Extract the (X, Y) coordinate from the center of the cell holding the provided text.  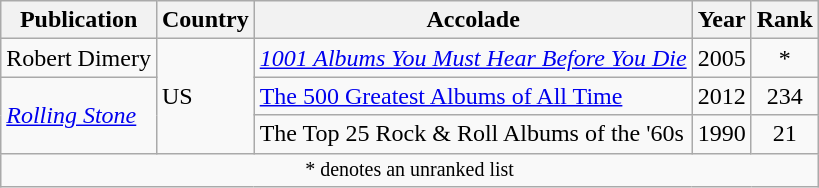
The Top 25 Rock & Roll Albums of the '60s (473, 134)
2012 (722, 96)
Rolling Stone (79, 115)
Robert Dimery (79, 58)
The 500 Greatest Albums of All Time (473, 96)
* (784, 58)
234 (784, 96)
Rank (784, 20)
Year (722, 20)
2005 (722, 58)
* denotes an unranked list (410, 170)
Accolade (473, 20)
Country (205, 20)
1990 (722, 134)
21 (784, 134)
1001 Albums You Must Hear Before You Die (473, 58)
Publication (79, 20)
US (205, 96)
